Detect which cell encompasses the target text, then output its [X, Y] center coordinate. 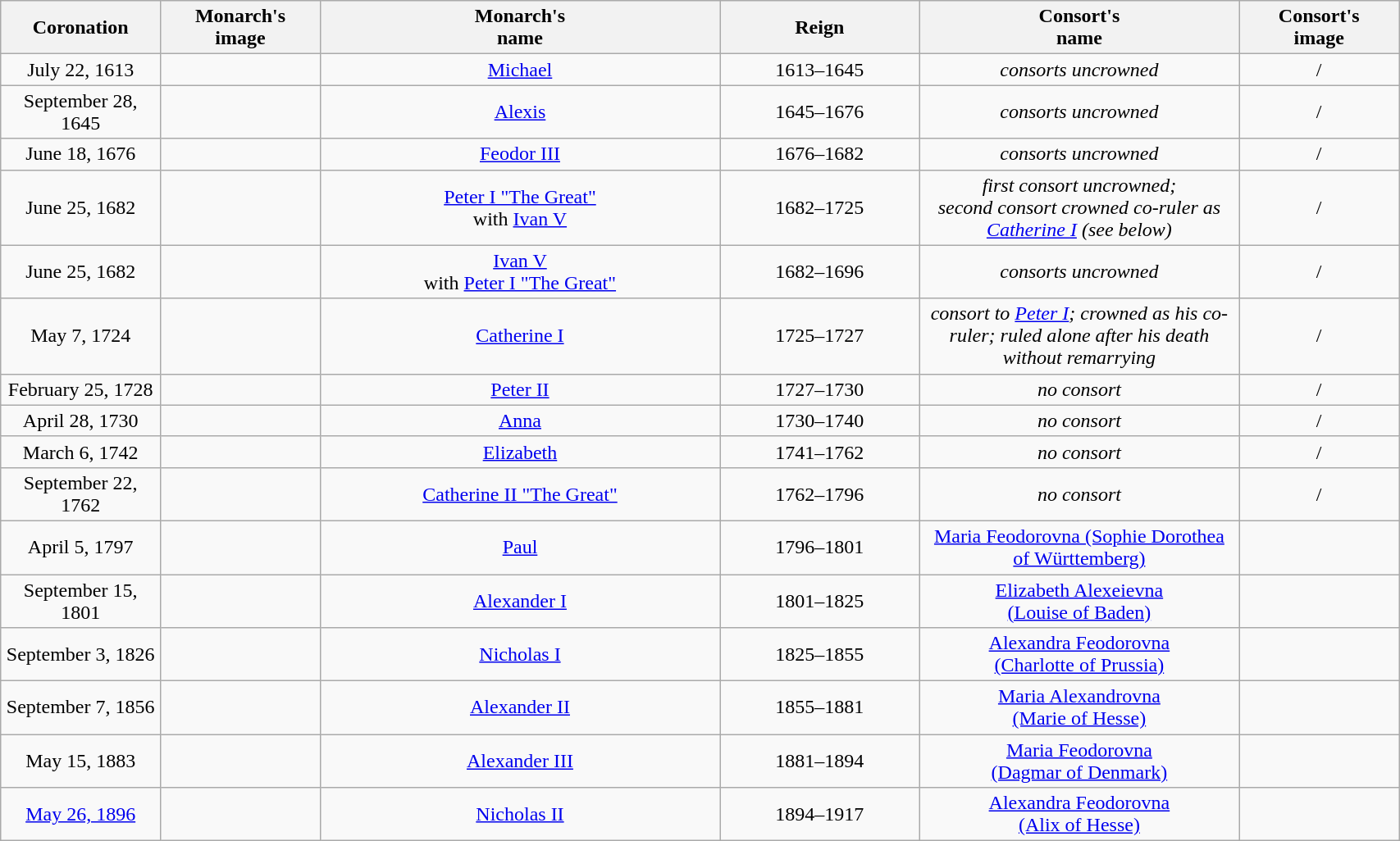
Alexandra Feodorovna(Charlotte of Prussia) [1079, 654]
Elizabeth [520, 452]
Alexis [520, 111]
1682–1696 [820, 272]
September 22, 1762 [80, 493]
May 15, 1883 [80, 761]
Maria Feodorovna(Dagmar of Denmark) [1079, 761]
Coronation [80, 28]
April 28, 1730 [80, 420]
Reign [820, 28]
1741–1762 [820, 452]
Alexander I [520, 600]
April 5, 1797 [80, 548]
September 15, 1801 [80, 600]
Nicholas II [520, 815]
Anna [520, 420]
Peter II [520, 389]
Catherine I [520, 336]
1801–1825 [820, 600]
July 22, 1613 [80, 70]
1645–1676 [820, 111]
September 7, 1856 [80, 708]
September 3, 1826 [80, 654]
1762–1796 [820, 493]
1682–1725 [820, 207]
Michael [520, 70]
May 26, 1896 [80, 815]
Paul [520, 548]
1825–1855 [820, 654]
Feodor III [520, 154]
Monarch'simage [241, 28]
February 25, 1728 [80, 389]
Maria Feodorovna (Sophie Dorothea of Württemberg) [1079, 548]
Monarch'sname [520, 28]
March 6, 1742 [80, 452]
Alexandra Feodorovna(Alix of Hesse) [1079, 815]
1727–1730 [820, 389]
Ivan Vwith Peter I "The Great" [520, 272]
Alexander II [520, 708]
Peter I "The Great"with Ivan V [520, 207]
1613–1645 [820, 70]
Consort'simage [1319, 28]
Maria Alexandrovna(Marie of Hesse) [1079, 708]
1855–1881 [820, 708]
1676–1682 [820, 154]
first consort uncrowned;second consort crowned co-ruler as Catherine I (see below) [1079, 207]
Nicholas I [520, 654]
1796–1801 [820, 548]
September 28, 1645 [80, 111]
Catherine II "The Great" [520, 493]
Alexander III [520, 761]
consort to Peter I; crowned as his co-ruler; ruled alone after his death without remarrying [1079, 336]
1725–1727 [820, 336]
Elizabeth Alexeievna(Louise of Baden) [1079, 600]
1730–1740 [820, 420]
Consort'sname [1079, 28]
May 7, 1724 [80, 336]
June 18, 1676 [80, 154]
1894–1917 [820, 815]
1881–1894 [820, 761]
